For the text-containing cell, return its midpoint in (x, y) coordinate format. 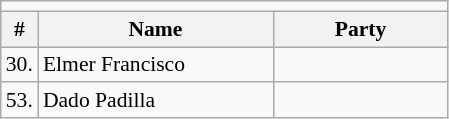
53. (20, 101)
30. (20, 65)
Dado Padilla (156, 101)
Elmer Francisco (156, 65)
# (20, 29)
Name (156, 29)
Party (360, 29)
